Scan for the cell matching the given text and deliver its [x, y] coordinate at center. 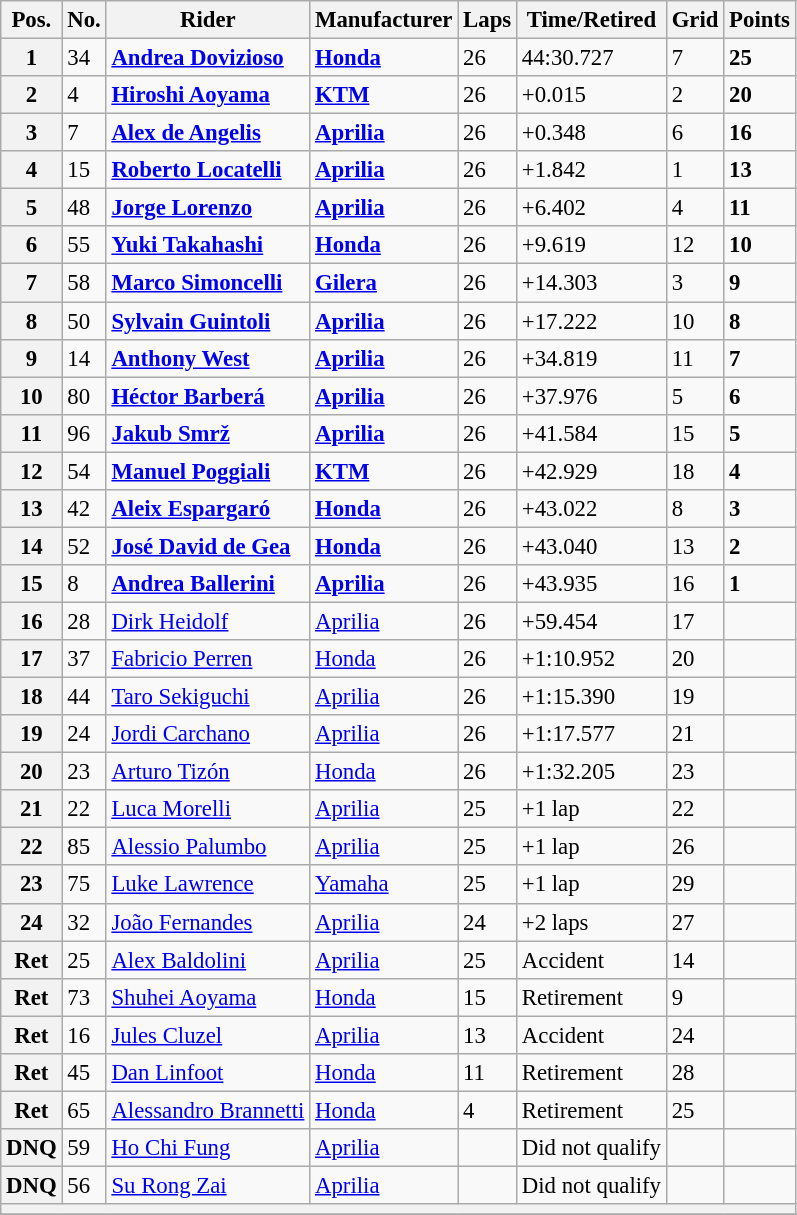
+0.348 [592, 133]
+43.935 [592, 584]
42 [84, 509]
Alex de Angelis [208, 133]
29 [694, 885]
Jules Cluzel [208, 1035]
Hiroshi Aoyama [208, 95]
Marco Simoncelli [208, 283]
58 [84, 283]
+1:17.577 [592, 734]
Time/Retired [592, 20]
85 [84, 847]
34 [84, 58]
Yamaha [384, 885]
Fabricio Perren [208, 659]
+14.303 [592, 283]
+43.022 [592, 509]
Points [760, 20]
52 [84, 546]
45 [84, 1073]
Alessio Palumbo [208, 847]
João Fernandes [208, 922]
Laps [488, 20]
+34.819 [592, 358]
Rider [208, 20]
55 [84, 245]
Alex Baldolini [208, 960]
56 [84, 1185]
Yuki Takahashi [208, 245]
+1:32.205 [592, 772]
Roberto Locatelli [208, 170]
+9.619 [592, 245]
65 [84, 1110]
+59.454 [592, 621]
Arturo Tizón [208, 772]
Jordi Carchano [208, 734]
37 [84, 659]
44 [84, 697]
+37.976 [592, 396]
80 [84, 396]
Ho Chi Fung [208, 1148]
48 [84, 208]
54 [84, 471]
Luke Lawrence [208, 885]
27 [694, 922]
No. [84, 20]
Grid [694, 20]
+6.402 [592, 208]
Héctor Barberá [208, 396]
32 [84, 922]
Andrea Dovizioso [208, 58]
Jakub Smrž [208, 433]
Shuhei Aoyama [208, 997]
+17.222 [592, 321]
Manufacturer [384, 20]
Sylvain Guintoli [208, 321]
Taro Sekiguchi [208, 697]
+1:10.952 [592, 659]
75 [84, 885]
+43.040 [592, 546]
+0.015 [592, 95]
Aleix Espargaró [208, 509]
+41.584 [592, 433]
Su Rong Zai [208, 1185]
+1:15.390 [592, 697]
Pos. [32, 20]
Jorge Lorenzo [208, 208]
Manuel Poggiali [208, 471]
Luca Morelli [208, 809]
Gilera [384, 283]
+42.929 [592, 471]
José David de Gea [208, 546]
+2 laps [592, 922]
50 [84, 321]
Anthony West [208, 358]
+1.842 [592, 170]
44:30.727 [592, 58]
96 [84, 433]
Andrea Ballerini [208, 584]
Dirk Heidolf [208, 621]
73 [84, 997]
Dan Linfoot [208, 1073]
Alessandro Brannetti [208, 1110]
59 [84, 1148]
